Scan for the cell matching the given text and deliver its (x, y) coordinate at center. 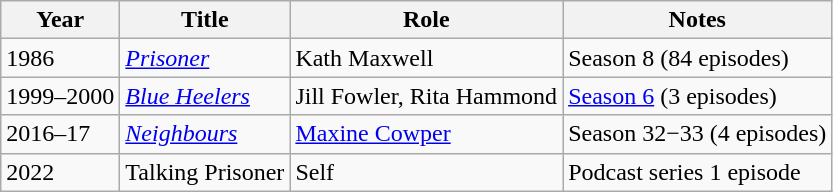
1986 (60, 58)
Kath Maxwell (426, 58)
Blue Heelers (205, 96)
Maxine Cowper (426, 134)
2022 (60, 172)
Prisoner (205, 58)
Notes (698, 20)
Talking Prisoner (205, 172)
Season 8 (84 episodes) (698, 58)
Season 32−33 (4 episodes) (698, 134)
Jill Fowler, Rita Hammond (426, 96)
Self (426, 172)
1999–2000 (60, 96)
Title (205, 20)
Role (426, 20)
Podcast series 1 episode (698, 172)
2016–17 (60, 134)
Season 6 (3 episodes) (698, 96)
Year (60, 20)
Neighbours (205, 134)
